Pinpoint the cell where the given text exists, returning its (X, Y) midpoint coordinate. 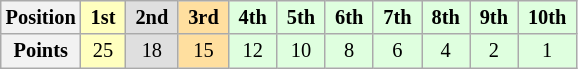
Position (41, 17)
6th (349, 17)
2nd (152, 17)
1st (104, 17)
Points (41, 51)
8th (446, 17)
4 (446, 51)
8 (349, 51)
12 (253, 51)
1 (547, 51)
4th (253, 17)
9th (494, 17)
3rd (203, 17)
18 (152, 51)
25 (104, 51)
7th (397, 17)
5th (301, 17)
2 (494, 51)
10 (301, 51)
10th (547, 17)
15 (203, 51)
6 (397, 51)
